Search for the cell housing the specified text and yield its (x, y) center coordinate. 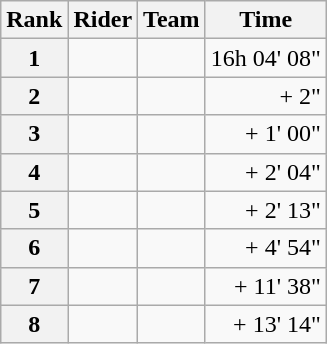
Rider (103, 20)
8 (34, 324)
+ 2" (266, 96)
+ 4' 54" (266, 248)
5 (34, 210)
6 (34, 248)
4 (34, 172)
2 (34, 96)
16h 04' 08" (266, 58)
+ 2' 13" (266, 210)
Time (266, 20)
3 (34, 134)
+ 11' 38" (266, 286)
1 (34, 58)
Team (172, 20)
Rank (34, 20)
7 (34, 286)
+ 1' 00" (266, 134)
+ 2' 04" (266, 172)
+ 13' 14" (266, 324)
